Detect which cell encompasses the target text, then output its [X, Y] center coordinate. 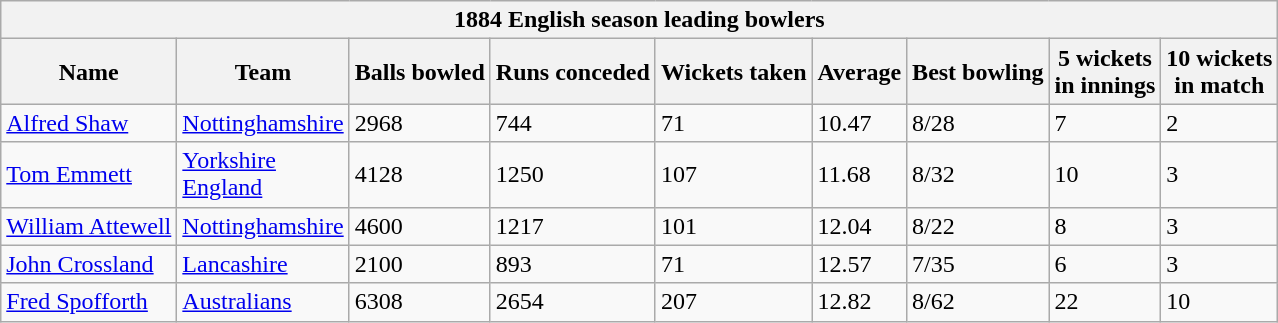
1250 [572, 174]
Lancashire [263, 264]
107 [734, 174]
8/28 [978, 123]
893 [572, 264]
Fred Spofforth [89, 302]
4128 [420, 174]
Runs conceded [572, 72]
207 [734, 302]
12.82 [860, 302]
YorkshireEngland [263, 174]
Best bowling [978, 72]
2968 [420, 123]
8/22 [978, 226]
10.47 [860, 123]
101 [734, 226]
8 [1105, 226]
1217 [572, 226]
William Attewell [89, 226]
12.57 [860, 264]
22 [1105, 302]
John Crossland [89, 264]
1884 English season leading bowlers [640, 20]
7 [1105, 123]
7/35 [978, 264]
11.68 [860, 174]
8/62 [978, 302]
Wickets taken [734, 72]
2 [1220, 123]
8/32 [978, 174]
5 wicketsin innings [1105, 72]
Australians [263, 302]
Alfred Shaw [89, 123]
Average [860, 72]
2100 [420, 264]
Tom Emmett [89, 174]
4600 [420, 226]
Team [263, 72]
Name [89, 72]
12.04 [860, 226]
2654 [572, 302]
Balls bowled [420, 72]
6 [1105, 264]
6308 [420, 302]
744 [572, 123]
10 wicketsin match [1220, 72]
